Return the (X, Y) coordinate for the center point of the cell that contains the specified text.  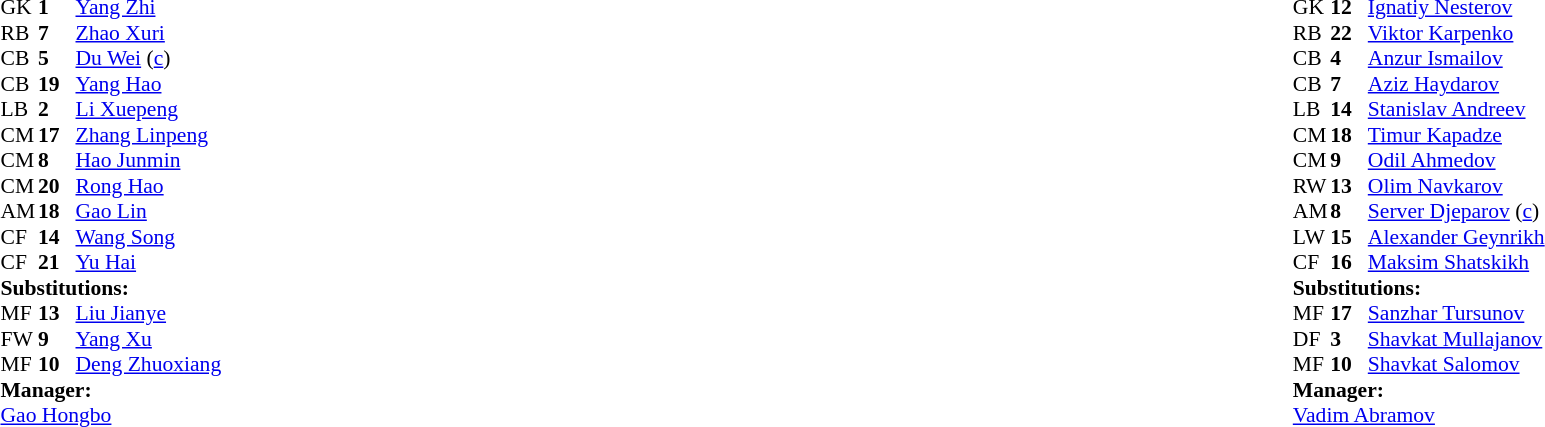
Yu Hai (149, 263)
Du Wei (c) (149, 59)
21 (57, 263)
Stanislav Andreev (1456, 109)
LW (1312, 237)
Odil Ahmedov (1456, 161)
2 (57, 109)
Zhao Xuri (149, 33)
Timur Kapadze (1456, 135)
20 (57, 186)
Shavkat Mullajanov (1456, 339)
Aziz Haydarov (1456, 84)
Maksim Shatskikh (1456, 263)
Shavkat Salomov (1456, 365)
Anzur Ismailov (1456, 59)
Rong Hao (149, 186)
DF (1312, 339)
Hao Junmin (149, 161)
Zhang Linpeng (149, 135)
Olim Navkarov (1456, 186)
Yang Xu (149, 339)
RW (1312, 186)
3 (1349, 339)
16 (1349, 263)
19 (57, 84)
Liu Jianye (149, 313)
4 (1349, 59)
Deng Zhuoxiang (149, 365)
5 (57, 59)
Server Djeparov (c) (1456, 211)
FW (19, 339)
Li Xuepeng (149, 109)
Yang Hao (149, 84)
Alexander Geynrikh (1456, 237)
Sanzhar Tursunov (1456, 313)
Viktor Karpenko (1456, 33)
15 (1349, 237)
Wang Song (149, 237)
22 (1349, 33)
Gao Lin (149, 211)
